Identify which cell holds the provided text, then report its (X, Y) central coordinate. 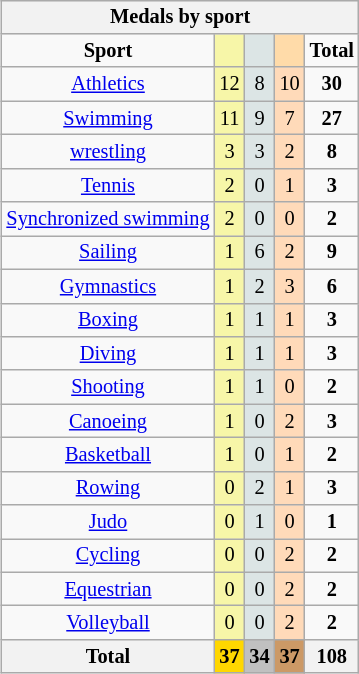
Gymnastics (108, 286)
11 (229, 118)
30 (332, 84)
Synchronized swimming (108, 219)
Medals by sport (180, 17)
Equestrian (108, 589)
Diving (108, 354)
Shooting (108, 387)
Judo (108, 522)
34 (260, 657)
Athletics (108, 84)
Tennis (108, 185)
10 (290, 84)
Boxing (108, 320)
Basketball (108, 455)
Canoeing (108, 421)
Swimming (108, 118)
Sport (108, 51)
Cycling (108, 556)
108 (332, 657)
Rowing (108, 488)
27 (332, 118)
Sailing (108, 253)
Volleyball (108, 623)
12 (229, 84)
7 (290, 118)
wrestling (108, 152)
